Capture the cell that displays the provided text and extract its (X, Y) central coordinate. 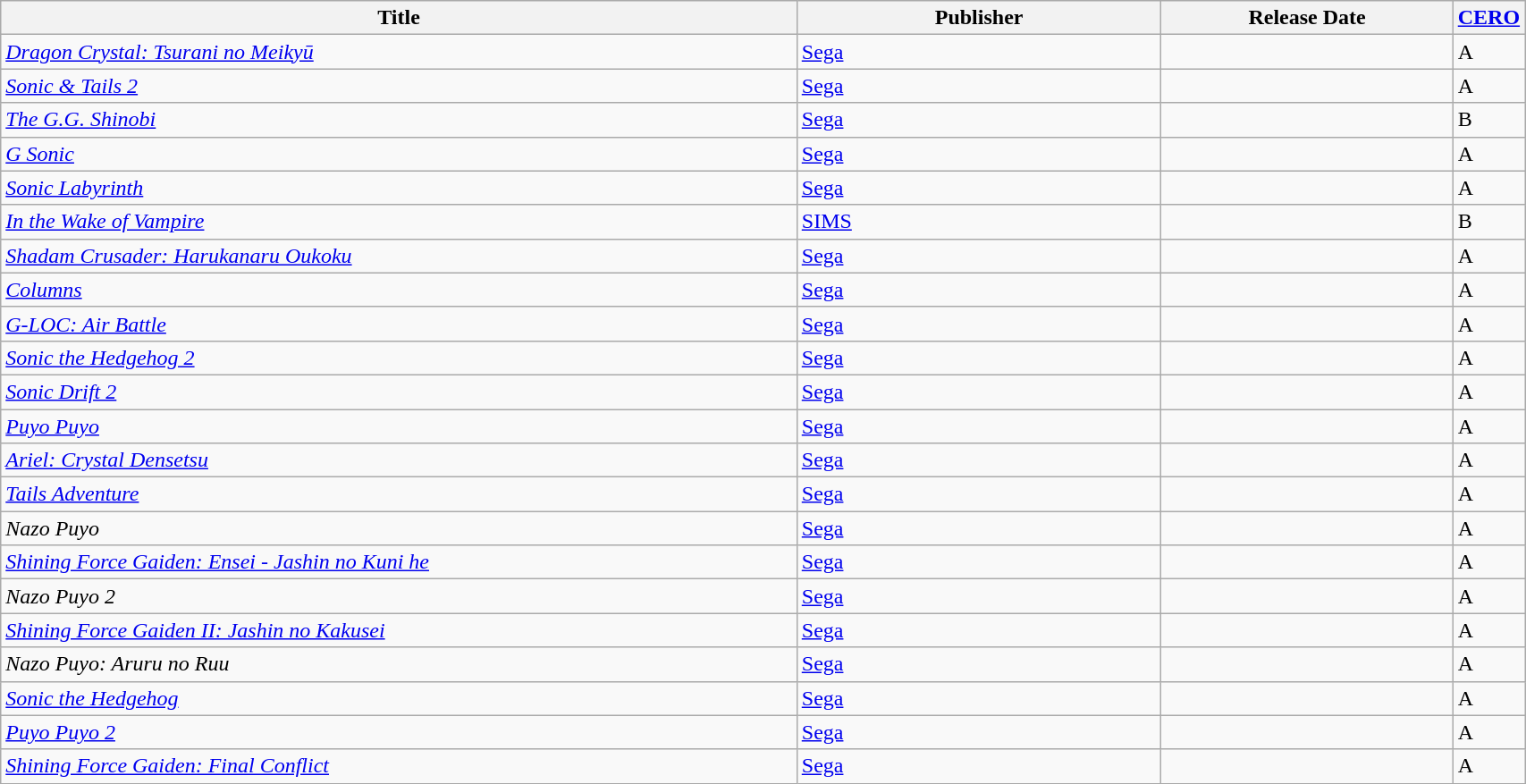
Ariel: Crystal Densetsu (399, 460)
In the Wake of Vampire (399, 222)
Sonic & Tails 2 (399, 86)
Release Date (1307, 18)
Nazo Puyo (399, 528)
Puyo Puyo 2 (399, 732)
Nazo Puyo 2 (399, 596)
Shining Force Gaiden: Final Conflict (399, 766)
Columns (399, 290)
G-LOC: Air Battle (399, 324)
SIMS (979, 222)
Tails Adventure (399, 494)
Shining Force Gaiden: Ensei - Jashin no Kuni he (399, 562)
Dragon Crystal: Tsurani no Meikyū (399, 52)
G Sonic (399, 154)
The G.G. Shinobi (399, 120)
Shining Force Gaiden II: Jashin no Kakusei (399, 630)
Sonic the Hedgehog 2 (399, 358)
Shadam Crusader: Harukanaru Oukoku (399, 256)
Sonic the Hedgehog (399, 698)
CERO (1488, 18)
Publisher (979, 18)
Puyo Puyo (399, 426)
Sonic Labyrinth (399, 188)
Title (399, 18)
Nazo Puyo: Aruru no Ruu (399, 664)
Sonic Drift 2 (399, 392)
